From the cell containing the given text, extract its center point as (x, y) coordinate. 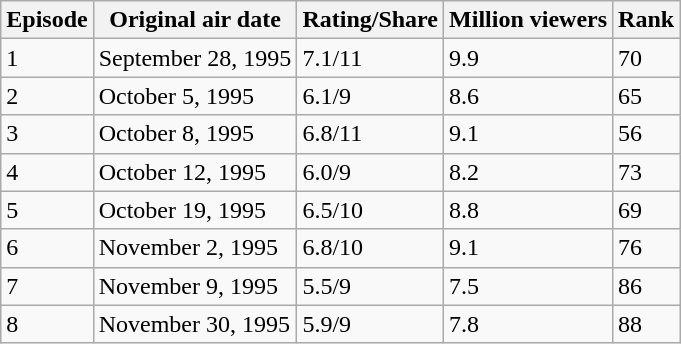
Rank (646, 20)
October 12, 1995 (195, 172)
4 (47, 172)
70 (646, 58)
6.1/9 (370, 96)
76 (646, 248)
56 (646, 134)
Original air date (195, 20)
8.2 (528, 172)
October 5, 1995 (195, 96)
9.9 (528, 58)
2 (47, 96)
October 19, 1995 (195, 210)
October 8, 1995 (195, 134)
8.8 (528, 210)
5.9/9 (370, 324)
6.8/11 (370, 134)
73 (646, 172)
7.5 (528, 286)
5 (47, 210)
3 (47, 134)
7.8 (528, 324)
1 (47, 58)
5.5/9 (370, 286)
8.6 (528, 96)
November 30, 1995 (195, 324)
69 (646, 210)
8 (47, 324)
November 2, 1995 (195, 248)
6 (47, 248)
65 (646, 96)
6.8/10 (370, 248)
6.5/10 (370, 210)
November 9, 1995 (195, 286)
88 (646, 324)
Rating/Share (370, 20)
7 (47, 286)
Episode (47, 20)
7.1/11 (370, 58)
September 28, 1995 (195, 58)
Million viewers (528, 20)
6.0/9 (370, 172)
86 (646, 286)
